Extract the [X, Y] coordinate from the center of the cell holding the provided text.  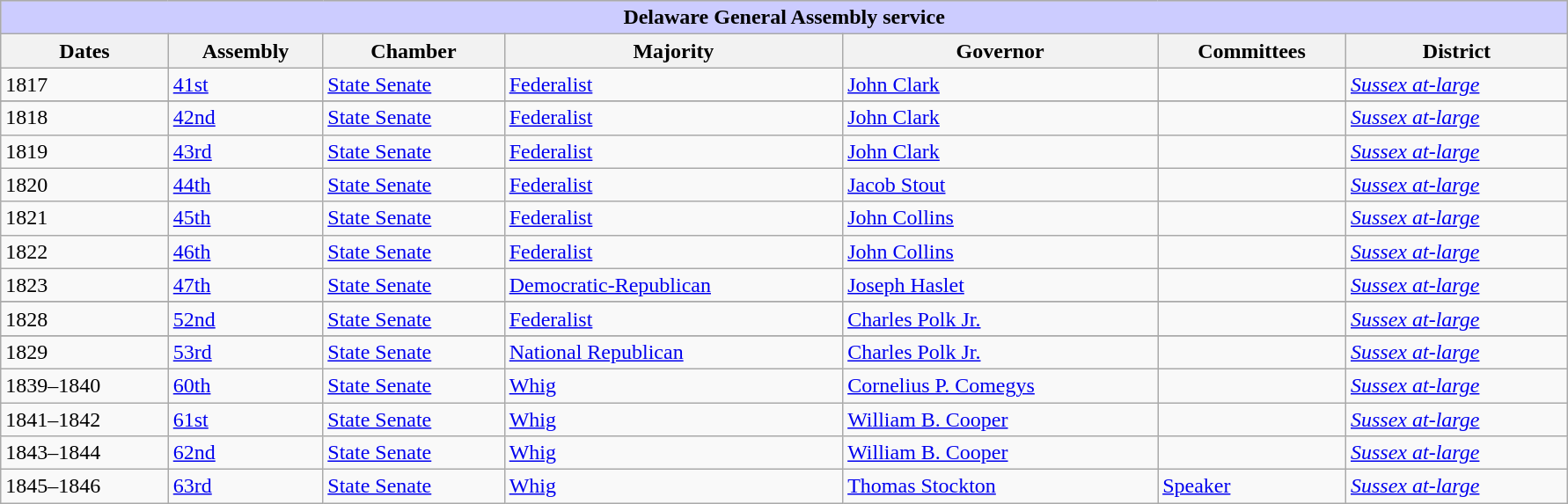
Governor [1000, 51]
1845–1846 [84, 486]
61st [245, 420]
53rd [245, 352]
43rd [245, 151]
1819 [84, 151]
1822 [84, 252]
1839–1840 [84, 385]
Speaker [1252, 486]
1829 [84, 352]
41st [245, 84]
1823 [84, 285]
Cornelius P. Comegys [1000, 385]
Chamber [414, 51]
63rd [245, 486]
District [1456, 51]
60th [245, 385]
Dates [84, 51]
1828 [84, 318]
1817 [84, 84]
Assembly [245, 51]
46th [245, 252]
1843–1844 [84, 453]
Majority [673, 51]
National Republican [673, 352]
45th [245, 218]
Joseph Haslet [1000, 285]
Delaware General Assembly service [785, 18]
47th [245, 285]
62nd [245, 453]
1841–1842 [84, 420]
Committees [1252, 51]
1820 [84, 185]
52nd [245, 318]
42nd [245, 118]
44th [245, 185]
Jacob Stout [1000, 185]
1818 [84, 118]
1821 [84, 218]
Thomas Stockton [1000, 486]
Democratic-Republican [673, 285]
